Extract the [x, y] coordinate from the center of the cell holding the provided text.  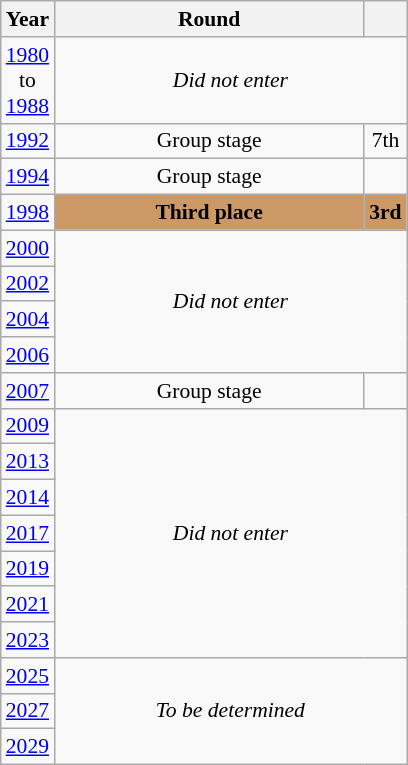
2017 [28, 533]
2023 [28, 640]
3rd [386, 213]
1994 [28, 177]
7th [386, 141]
2027 [28, 711]
2007 [28, 391]
2014 [28, 498]
2000 [28, 248]
To be determined [230, 712]
2013 [28, 462]
1998 [28, 213]
2002 [28, 284]
2006 [28, 355]
1992 [28, 141]
2025 [28, 676]
Round [209, 19]
2004 [28, 320]
2019 [28, 569]
2021 [28, 605]
1980to1988 [28, 80]
Third place [209, 213]
Year [28, 19]
2029 [28, 747]
2009 [28, 426]
